Capture the cell that displays the provided text and extract its [x, y] central coordinate. 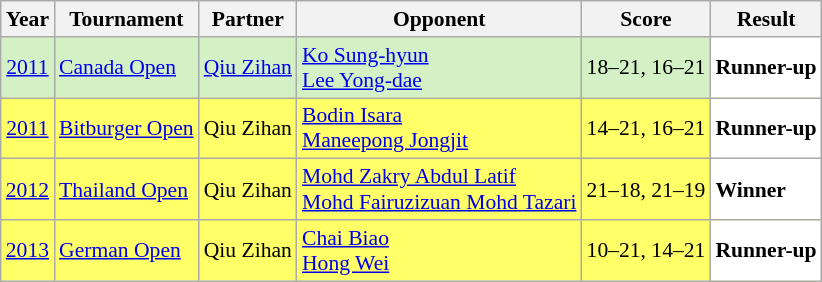
21–18, 21–19 [646, 190]
Winner [766, 190]
Bodin Isara Maneepong Jongjit [440, 128]
German Open [126, 250]
Opponent [440, 19]
Result [766, 19]
2012 [28, 190]
Year [28, 19]
Bitburger Open [126, 128]
Thailand Open [126, 190]
14–21, 16–21 [646, 128]
Canada Open [126, 68]
2013 [28, 250]
Chai Biao Hong Wei [440, 250]
Partner [248, 19]
Mohd Zakry Abdul Latif Mohd Fairuzizuan Mohd Tazari [440, 190]
Score [646, 19]
Tournament [126, 19]
10–21, 14–21 [646, 250]
Ko Sung-hyun Lee Yong-dae [440, 68]
18–21, 16–21 [646, 68]
